Determine the (X, Y) coordinate at the center of the cell enclosing the given text.  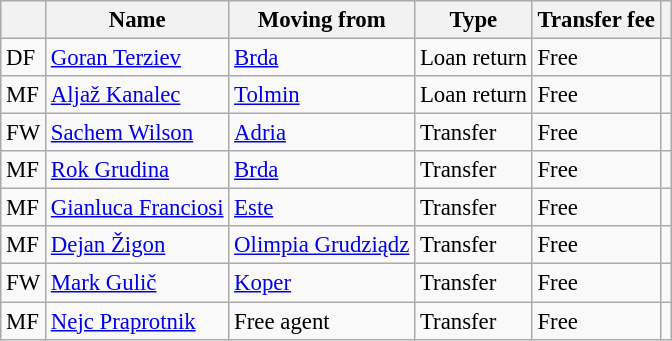
Adria (322, 133)
Rok Grudina (138, 170)
Koper (322, 283)
Transfer fee (596, 20)
Goran Terziev (138, 58)
Nejc Praprotnik (138, 321)
Sachem Wilson (138, 133)
Olimpia Grudziądz (322, 245)
Gianluca Franciosi (138, 208)
Type (474, 20)
Tolmin (322, 95)
DF (24, 58)
Moving from (322, 20)
Free agent (322, 321)
Dejan Žigon (138, 245)
Name (138, 20)
Aljaž Kanalec (138, 95)
Mark Gulič (138, 283)
Este (322, 208)
